Detect which cell encompasses the target text, then output its [x, y] center coordinate. 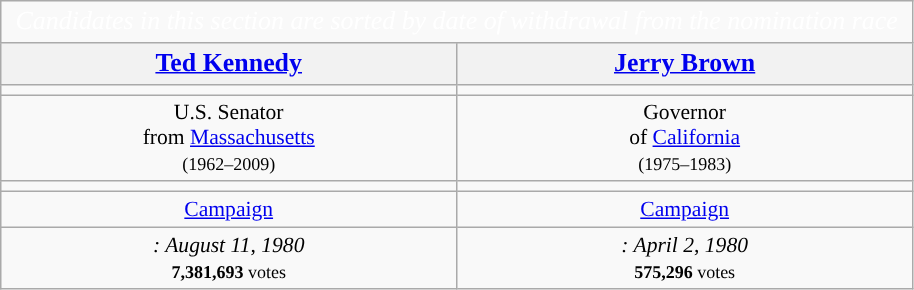
Candidates in this section are sorted by date of withdrawal from the nomination race [457, 22]
U.S. Senatorfrom Massachusetts(1962–2009) [229, 138]
: August 11, 19807,381,693 votes [229, 258]
Jerry Brown [685, 64]
: April 2, 1980575,296 votes [685, 258]
Ted Kennedy [229, 64]
Governorof California(1975–1983) [685, 138]
